From the cell containing the given text, extract its center point as [x, y] coordinate. 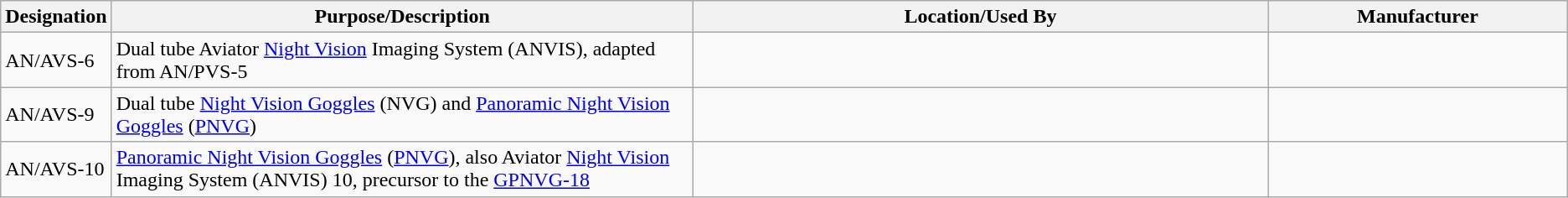
Dual tube Aviator Night Vision Imaging System (ANVIS), adapted from AN/PVS-5 [402, 60]
Designation [56, 17]
AN/AVS-9 [56, 114]
Location/Used By [980, 17]
AN/AVS-10 [56, 169]
Panoramic Night Vision Goggles (PNVG), also Aviator Night Vision Imaging System (ANVIS) 10, precursor to the GPNVG-18 [402, 169]
AN/AVS-6 [56, 60]
Purpose/Description [402, 17]
Dual tube Night Vision Goggles (NVG) and Panoramic Night Vision Goggles (PNVG) [402, 114]
Manufacturer [1418, 17]
